Pinpoint the cell where the given text exists, returning its (x, y) midpoint coordinate. 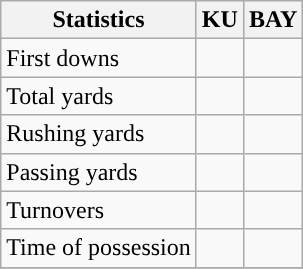
Turnovers (99, 210)
Total yards (99, 96)
First downs (99, 58)
BAY (273, 20)
Passing yards (99, 172)
Time of possession (99, 248)
Statistics (99, 20)
KU (220, 20)
Rushing yards (99, 134)
